Identify which cell holds the provided text, then report its [x, y] central coordinate. 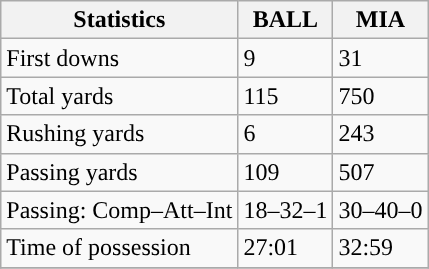
BALL [286, 20]
Statistics [120, 20]
507 [380, 172]
27:01 [286, 248]
Rushing yards [120, 134]
243 [380, 134]
109 [286, 172]
6 [286, 134]
Passing: Comp–Att–Int [120, 210]
MIA [380, 20]
32:59 [380, 248]
First downs [120, 58]
Time of possession [120, 248]
31 [380, 58]
Total yards [120, 96]
18–32–1 [286, 210]
9 [286, 58]
750 [380, 96]
115 [286, 96]
Passing yards [120, 172]
30–40–0 [380, 210]
